Detect which cell encompasses the target text, then output its [x, y] center coordinate. 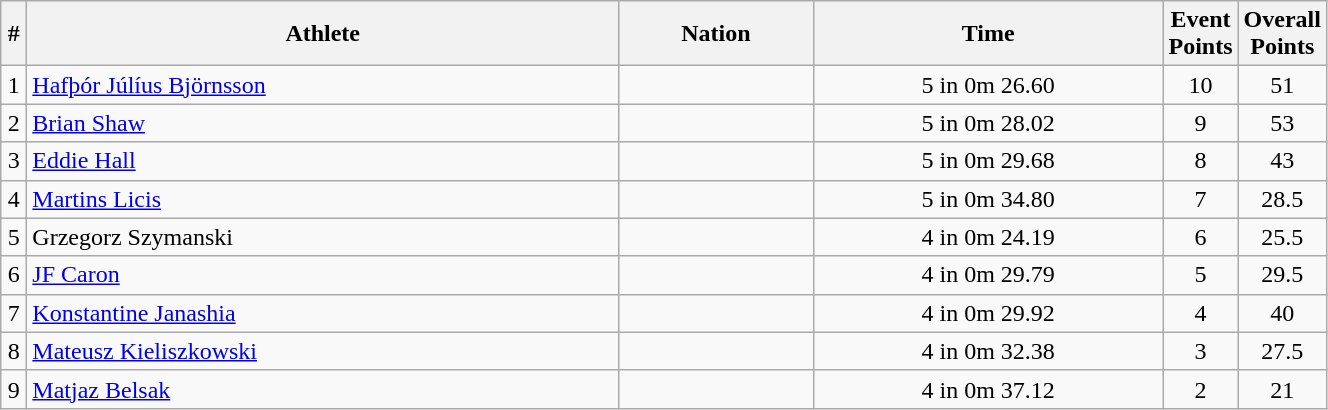
10 [1200, 85]
43 [1282, 161]
Athlete [323, 34]
# [14, 34]
4 in 0m 32.38 [988, 351]
JF Caron [323, 275]
Martins Licis [323, 199]
Event Points [1200, 34]
29.5 [1282, 275]
5 in 0m 34.80 [988, 199]
4 in 0m 29.92 [988, 313]
5 in 0m 29.68 [988, 161]
Brian Shaw [323, 123]
5 in 0m 28.02 [988, 123]
Time [988, 34]
Matjaz Belsak [323, 389]
1 [14, 85]
5 in 0m 26.60 [988, 85]
4 in 0m 37.12 [988, 389]
4 in 0m 24.19 [988, 237]
28.5 [1282, 199]
21 [1282, 389]
27.5 [1282, 351]
4 in 0m 29.79 [988, 275]
Konstantine Janashia [323, 313]
Overall Points [1282, 34]
Eddie Hall [323, 161]
Mateusz Kieliszkowski [323, 351]
Grzegorz Szymanski [323, 237]
25.5 [1282, 237]
51 [1282, 85]
40 [1282, 313]
53 [1282, 123]
Nation [716, 34]
Hafþór Júlíus Björnsson [323, 85]
